Locate the cell with the specified text and output its [x, y] center coordinate. 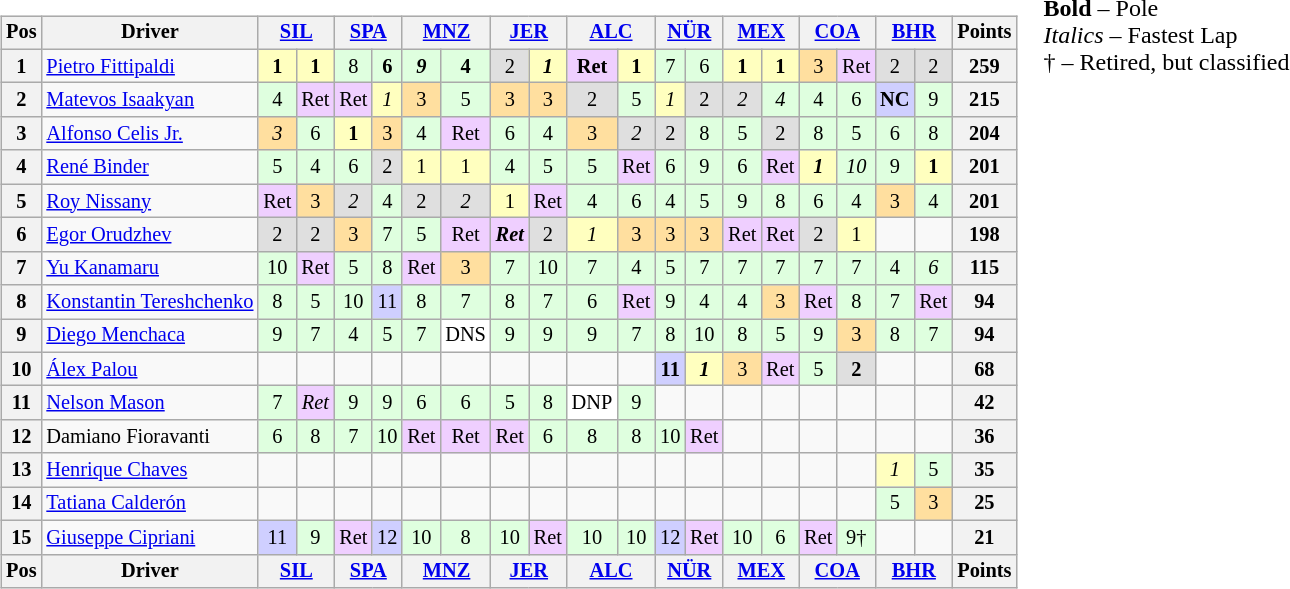
Tatiana Calderón [150, 504]
204 [984, 134]
21 [984, 537]
Giuseppe Cipriani [150, 537]
Egor Orudzhev [150, 235]
Pietro Fittipaldi [150, 66]
25 [984, 504]
DNS [465, 336]
Nelson Mason [150, 403]
Henrique Chaves [150, 470]
215 [984, 100]
NC [894, 100]
15 [21, 537]
42 [984, 403]
René Binder [150, 167]
13 [21, 470]
198 [984, 235]
36 [984, 437]
115 [984, 268]
Roy Nissany [150, 201]
Damiano Fioravanti [150, 437]
9† [856, 537]
Diego Menchaca [150, 336]
68 [984, 369]
Alfonso Celis Jr. [150, 134]
259 [984, 66]
35 [984, 470]
14 [21, 504]
Matevos Isaakyan [150, 100]
DNP [592, 403]
Konstantin Tereshchenko [150, 302]
Álex Palou [150, 369]
Yu Kanamaru [150, 268]
